Extract the [x, y] coordinate from the center of the cell holding the provided text.  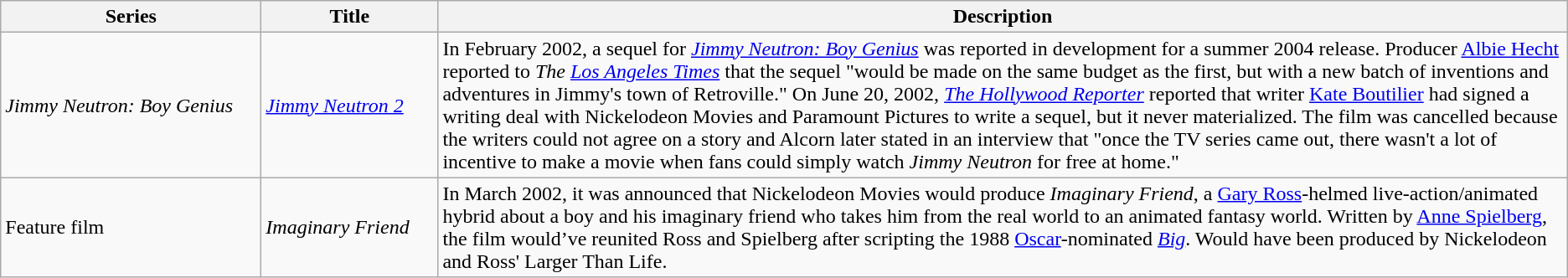
Series [131, 17]
Title [350, 17]
Description [1003, 17]
Jimmy Neutron 2 [350, 106]
Imaginary Friend [350, 228]
Jimmy Neutron: Boy Genius [131, 106]
Feature film [131, 228]
